Locate the cell with the specified text and output its (X, Y) center coordinate. 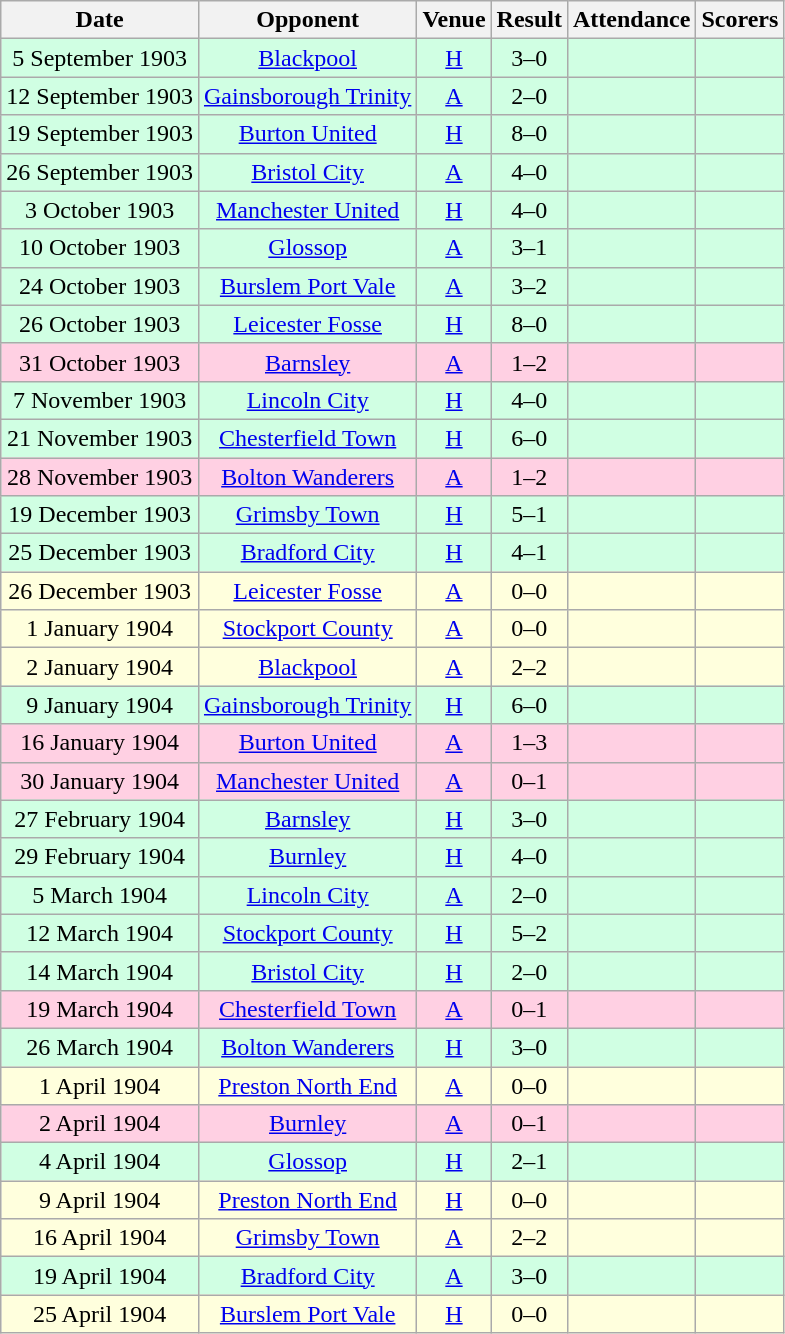
27 February 1904 (100, 819)
12 March 1904 (100, 933)
2–1 (529, 1162)
9 April 1904 (100, 1200)
1 April 1904 (100, 1085)
21 November 1903 (100, 438)
26 December 1903 (100, 591)
24 October 1903 (100, 286)
19 December 1903 (100, 515)
Opponent (307, 20)
1–3 (529, 743)
26 October 1903 (100, 324)
12 September 1903 (100, 96)
Result (529, 20)
26 September 1903 (100, 172)
Venue (454, 20)
29 February 1904 (100, 857)
10 October 1903 (100, 248)
5–1 (529, 515)
19 April 1904 (100, 1276)
3–1 (529, 248)
Date (100, 20)
5 September 1903 (100, 58)
31 October 1903 (100, 362)
16 April 1904 (100, 1238)
4–1 (529, 553)
Attendance (631, 20)
5–2 (529, 933)
25 December 1903 (100, 553)
28 November 1903 (100, 477)
25 April 1904 (100, 1314)
Scorers (740, 20)
4 April 1904 (100, 1162)
19 September 1903 (100, 134)
2 April 1904 (100, 1124)
16 January 1904 (100, 743)
19 March 1904 (100, 1009)
7 November 1903 (100, 400)
5 March 1904 (100, 895)
1 January 1904 (100, 629)
26 March 1904 (100, 1047)
3–2 (529, 286)
3 October 1903 (100, 210)
9 January 1904 (100, 705)
14 March 1904 (100, 971)
2 January 1904 (100, 667)
30 January 1904 (100, 781)
